Identify which cell holds the provided text, then report its (x, y) central coordinate. 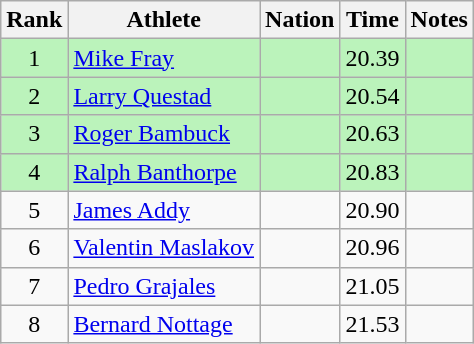
20.63 (372, 134)
Larry Questad (164, 96)
Time (372, 20)
5 (34, 210)
Athlete (164, 20)
20.39 (372, 58)
Rank (34, 20)
1 (34, 58)
Nation (300, 20)
Ralph Banthorpe (164, 172)
20.54 (372, 96)
3 (34, 134)
20.90 (372, 210)
Pedro Grajales (164, 286)
Mike Fray (164, 58)
20.96 (372, 248)
Notes (439, 20)
7 (34, 286)
8 (34, 324)
21.53 (372, 324)
2 (34, 96)
4 (34, 172)
James Addy (164, 210)
21.05 (372, 286)
20.83 (372, 172)
Valentin Maslakov (164, 248)
6 (34, 248)
Roger Bambuck (164, 134)
Bernard Nottage (164, 324)
